Search for the cell housing the specified text and yield its (X, Y) center coordinate. 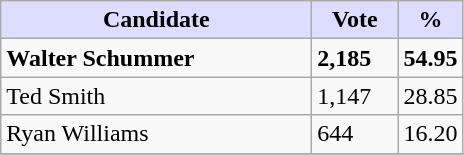
Vote (355, 20)
644 (355, 134)
28.85 (430, 96)
54.95 (430, 58)
16.20 (430, 134)
Candidate (156, 20)
% (430, 20)
Ryan Williams (156, 134)
2,185 (355, 58)
Walter Schummer (156, 58)
Ted Smith (156, 96)
1,147 (355, 96)
